Extract the [X, Y] coordinate from the center of the cell holding the provided text.  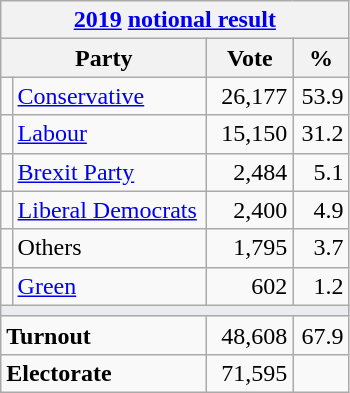
3.7 [321, 248]
2019 notional result [175, 20]
31.2 [321, 134]
2,484 [250, 172]
Vote [250, 58]
Liberal Democrats [110, 210]
602 [250, 286]
1,795 [250, 248]
Turnout [104, 335]
26,177 [250, 96]
53.9 [321, 96]
15,150 [250, 134]
5.1 [321, 172]
1.2 [321, 286]
Party [104, 58]
Brexit Party [110, 172]
67.9 [321, 335]
Green [110, 286]
Labour [110, 134]
Electorate [104, 373]
48,608 [250, 335]
Others [110, 248]
Conservative [110, 96]
4.9 [321, 210]
% [321, 58]
71,595 [250, 373]
2,400 [250, 210]
